Scan for the cell matching the given text and deliver its [X, Y] coordinate at center. 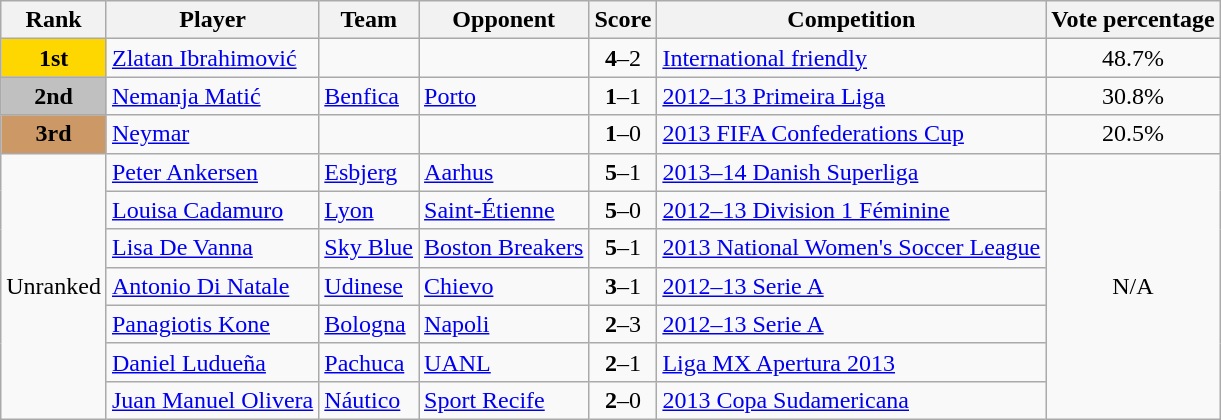
2013 FIFA Confederations Cup [852, 134]
1–1 [623, 96]
Competition [852, 20]
Aarhus [504, 172]
Unranked [54, 286]
Lisa De Vanna [212, 248]
Panagiotis Kone [212, 324]
Antonio Di Natale [212, 286]
5–0 [623, 210]
1st [54, 58]
Peter Ankersen [212, 172]
Juan Manuel Olivera [212, 400]
2–1 [623, 362]
Score [623, 20]
Pachuca [369, 362]
2013 Copa Sudamericana [852, 400]
2012–13 Primeira Liga [852, 96]
N/A [1133, 286]
20.5% [1133, 134]
Náutico [369, 400]
Esbjerg [369, 172]
Zlatan Ibrahimović [212, 58]
International friendly [852, 58]
2–3 [623, 324]
Lyon [369, 210]
48.7% [1133, 58]
Liga MX Apertura 2013 [852, 362]
Nemanja Matić [212, 96]
Udinese [369, 286]
Saint-Étienne [504, 210]
3–1 [623, 286]
Louisa Cadamuro [212, 210]
1–0 [623, 134]
Neymar [212, 134]
30.8% [1133, 96]
2013 National Women's Soccer League [852, 248]
Opponent [504, 20]
Team [369, 20]
Player [212, 20]
2012–13 Division 1 Féminine [852, 210]
Sky Blue [369, 248]
4–2 [623, 58]
Bologna [369, 324]
Rank [54, 20]
2013–14 Danish Superliga [852, 172]
Vote percentage [1133, 20]
3rd [54, 134]
Boston Breakers [504, 248]
Porto [504, 96]
2nd [54, 96]
Daniel Ludueña [212, 362]
2–0 [623, 400]
Benfica [369, 96]
Chievo [504, 286]
UANL [504, 362]
Sport Recife [504, 400]
Napoli [504, 324]
